Return the (X, Y) coordinate for the center point of the cell that contains the specified text.  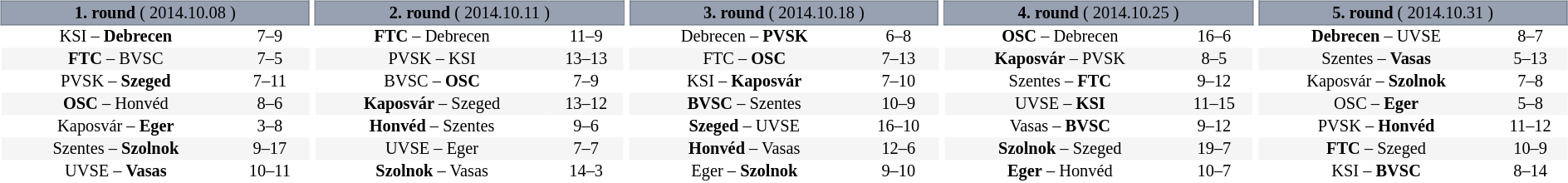
OSC – Eger (1377, 105)
16–10 (899, 126)
KSI – Debrecen (115, 37)
12–6 (899, 150)
PVSK – Szeged (115, 82)
13–12 (586, 105)
7–13 (899, 60)
Honvéd – Vasas (744, 150)
9–17 (269, 150)
7–7 (586, 150)
8–7 (1531, 37)
11–12 (1531, 126)
PVSK – KSI (432, 60)
4. round ( 2014.10.25 ) (1098, 12)
BVSC – OSC (432, 82)
8–14 (1531, 171)
FTC – Debrecen (432, 37)
FTC – OSC (744, 60)
5. round ( 2014.10.31 ) (1414, 12)
2. round ( 2014.10.11 ) (470, 12)
10–7 (1214, 171)
UVSE – KSI (1060, 105)
6–8 (899, 37)
PVSK – Honvéd (1377, 126)
11–15 (1214, 105)
19–7 (1214, 150)
Szentes – Szolnok (115, 150)
10–11 (269, 171)
Kaposvár – PVSK (1060, 60)
5–8 (1531, 105)
14–3 (586, 171)
8–6 (269, 105)
FTC – BVSC (115, 60)
13–13 (586, 60)
Vasas – BVSC (1060, 126)
FTC – Szeged (1377, 150)
11–9 (586, 37)
Eger – Szolnok (744, 171)
7–10 (899, 82)
1. round ( 2014.10.08 ) (154, 12)
UVSE – Vasas (115, 171)
7–5 (269, 60)
Honvéd – Szentes (432, 126)
Szentes – Vasas (1377, 60)
9–6 (586, 126)
Eger – Honvéd (1060, 171)
Szolnok – Szeged (1060, 150)
OSC – Honvéd (115, 105)
7–11 (269, 82)
KSI – Kaposvár (744, 82)
7–8 (1531, 82)
OSC – Debrecen (1060, 37)
3. round ( 2014.10.18 ) (784, 12)
Debrecen – PVSK (744, 37)
Szeged – UVSE (744, 126)
Kaposvár – Szolnok (1377, 82)
Kaposvár – Eger (115, 126)
8–5 (1214, 60)
16–6 (1214, 37)
3–8 (269, 126)
Debrecen – UVSE (1377, 37)
KSI – BVSC (1377, 171)
Kaposvár – Szeged (432, 105)
Szentes – FTC (1060, 82)
9–10 (899, 171)
BVSC – Szentes (744, 105)
5–13 (1531, 60)
Szolnok – Vasas (432, 171)
UVSE – Eger (432, 150)
